Search for the cell housing the specified text and yield its [x, y] center coordinate. 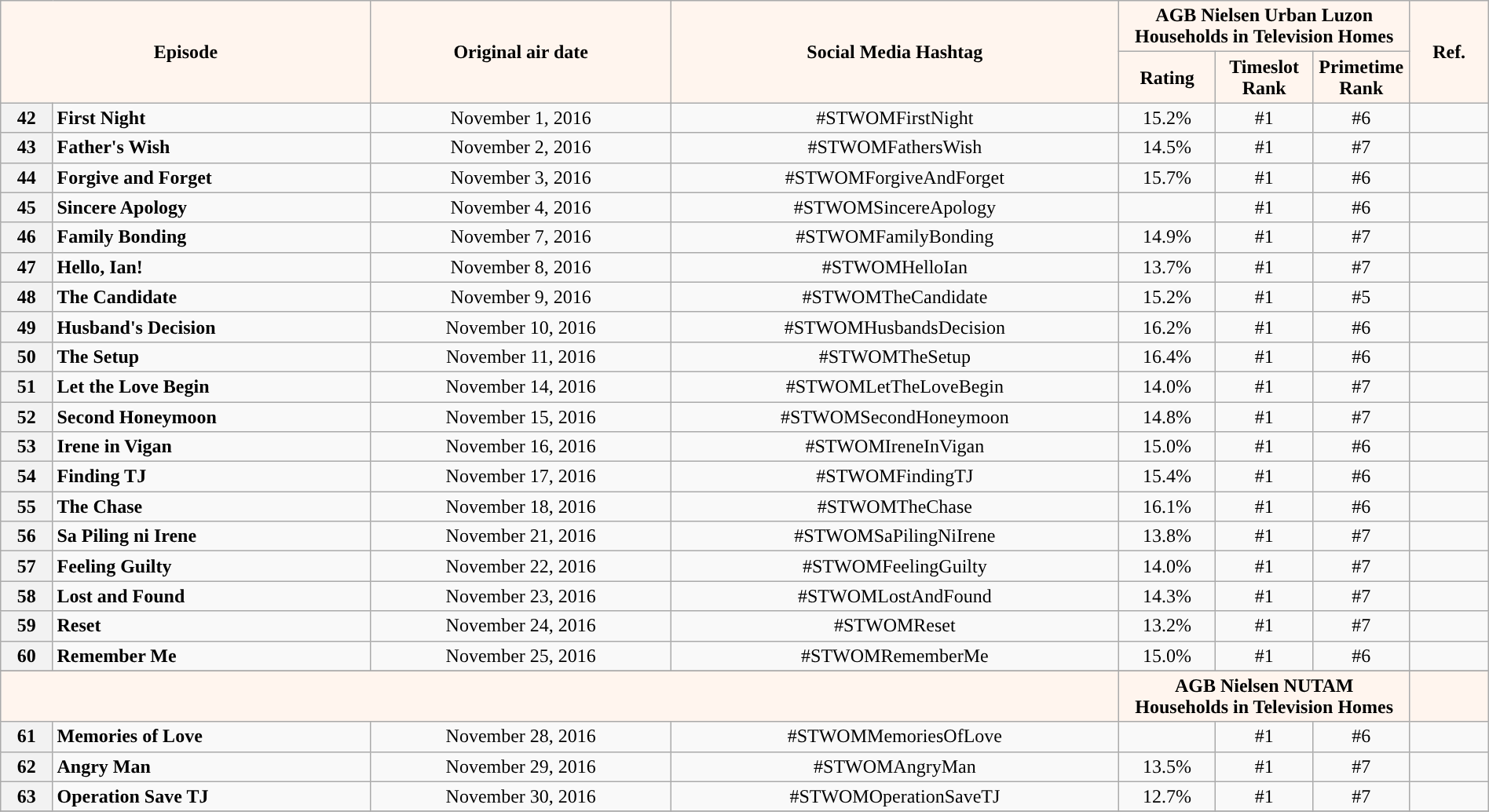
Second Honeymoon [212, 417]
Father's Wish [212, 148]
November 7, 2016 [521, 237]
Family Bonding [212, 237]
#STWOMTheSetup [894, 357]
November 3, 2016 [521, 177]
November 8, 2016 [521, 267]
#STWOMFindingTJ [894, 477]
Social Media Hashtag [894, 52]
November 24, 2016 [521, 626]
#STWOMFamilyBonding [894, 237]
13.5% [1167, 766]
November 1, 2016 [521, 118]
#STWOMFirstNight [894, 118]
November 9, 2016 [521, 297]
15.4% [1167, 477]
Hello, Ian! [212, 267]
Finding TJ [212, 477]
Feeling Guilty [212, 566]
Irene in Vigan [212, 447]
November 18, 2016 [521, 507]
Reset [212, 626]
#STWOMForgiveAndForget [894, 177]
13.7% [1167, 267]
14.9% [1167, 237]
50 [27, 357]
Angry Man [212, 766]
#STWOMFathersWish [894, 148]
Episode [185, 52]
Original air date [521, 52]
#STWOMHusbandsDecision [894, 327]
14.3% [1167, 596]
#STWOMAngryMan [894, 766]
52 [27, 417]
45 [27, 207]
13.8% [1167, 536]
49 [27, 327]
AGB Nielsen NUTAMHouseholds in Television Homes [1264, 696]
Ref. [1449, 52]
14.5% [1167, 148]
November 10, 2016 [521, 327]
#STWOMIreneInVigan [894, 447]
The Setup [212, 357]
#STWOMHelloIan [894, 267]
63 [27, 796]
#STWOMOperationSaveTJ [894, 796]
47 [27, 267]
November 11, 2016 [521, 357]
51 [27, 386]
November 28, 2016 [521, 737]
Husband's Decision [212, 327]
Sa Piling ni Irene [212, 536]
November 4, 2016 [521, 207]
Rating [1167, 77]
43 [27, 148]
Timeslot Rank [1264, 77]
Forgive and Forget [212, 177]
48 [27, 297]
#STWOMLetTheLoveBegin [894, 386]
#STWOMMemoriesOfLove [894, 737]
#STWOMRememberMe [894, 656]
46 [27, 237]
42 [27, 118]
58 [27, 596]
#STWOMFeelingGuilty [894, 566]
16.1% [1167, 507]
November 30, 2016 [521, 796]
14.8% [1167, 417]
54 [27, 477]
November 15, 2016 [521, 417]
59 [27, 626]
Let the Love Begin [212, 386]
The Candidate [212, 297]
Primetime Rank [1361, 77]
#STWOMTheChase [894, 507]
61 [27, 737]
Operation Save TJ [212, 796]
November 23, 2016 [521, 596]
#STWOMSaPilingNiIrene [894, 536]
November 21, 2016 [521, 536]
November 2, 2016 [521, 148]
#STWOMSecondHoneymoon [894, 417]
57 [27, 566]
#STWOMTheCandidate [894, 297]
Sincere Apology [212, 207]
Lost and Found [212, 596]
First Night [212, 118]
55 [27, 507]
#STWOMLostAndFound [894, 596]
60 [27, 656]
13.2% [1167, 626]
#5 [1361, 297]
53 [27, 447]
15.7% [1167, 177]
November 14, 2016 [521, 386]
November 25, 2016 [521, 656]
November 22, 2016 [521, 566]
62 [27, 766]
44 [27, 177]
16.4% [1167, 357]
12.7% [1167, 796]
Remember Me [212, 656]
The Chase [212, 507]
56 [27, 536]
November 16, 2016 [521, 447]
16.2% [1167, 327]
AGB Nielsen Urban Luzon Households in Television Homes [1264, 27]
Memories of Love [212, 737]
#STWOMReset [894, 626]
November 17, 2016 [521, 477]
#STWOMSincereApology [894, 207]
November 29, 2016 [521, 766]
